Return (x, y) of the center of cell containing provided text 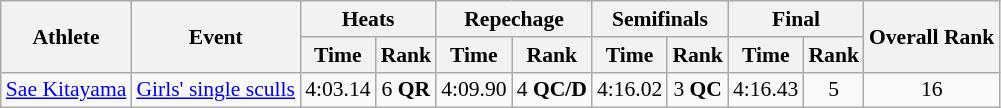
3 QC (698, 90)
Sae Kitayama (66, 90)
Girls' single sculls (216, 90)
5 (834, 90)
Athlete (66, 36)
Final (796, 19)
Overall Rank (932, 36)
Heats (368, 19)
Semifinals (660, 19)
4:03.14 (338, 90)
4:16.02 (630, 90)
16 (932, 90)
4 QC/D (552, 90)
6 QR (406, 90)
4:09.90 (474, 90)
Repechage (514, 19)
4:16.43 (766, 90)
Event (216, 36)
